Find where the given text appears and provide that cell's center as [X, Y] coordinate. 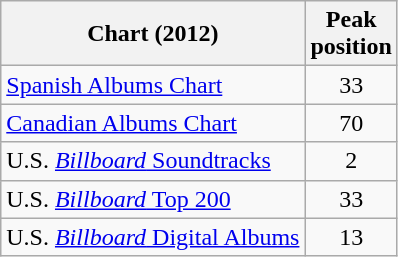
Spanish Albums Chart [153, 85]
Canadian Albums Chart [153, 123]
U.S. Billboard Digital Albums [153, 237]
Chart (2012) [153, 34]
2 [351, 161]
U.S. Billboard Soundtracks [153, 161]
13 [351, 237]
Peakposition [351, 34]
70 [351, 123]
U.S. Billboard Top 200 [153, 199]
